Return [x, y] of the center of cell containing provided text 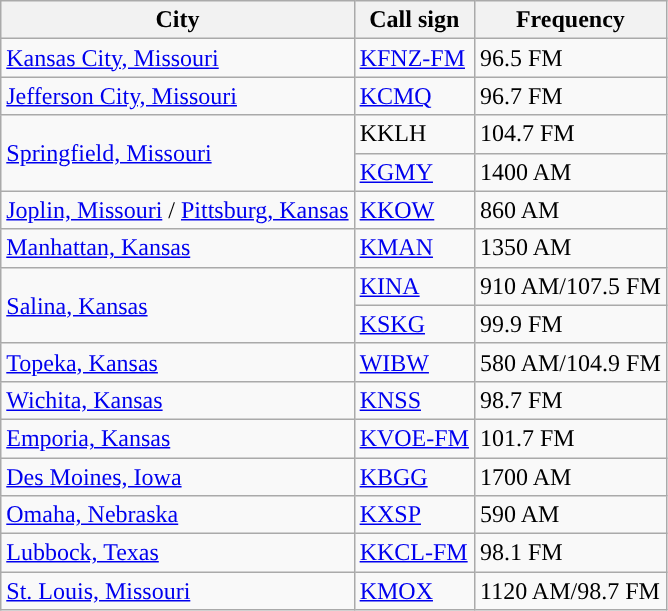
Salina, Kansas [178, 305]
1350 AM [570, 248]
KINA [414, 286]
98.1 FM [570, 553]
Springfield, Missouri [178, 153]
590 AM [570, 515]
KNSS [414, 400]
Frequency [570, 20]
Joplin, Missouri / Pittsburg, Kansas [178, 210]
KXSP [414, 515]
860 AM [570, 210]
Emporia, Kansas [178, 438]
Wichita, Kansas [178, 400]
KKLH [414, 134]
Des Moines, Iowa [178, 477]
St. Louis, Missouri [178, 591]
KMAN [414, 248]
98.7 FM [570, 400]
Jefferson City, Missouri [178, 96]
99.9 FM [570, 324]
96.7 FM [570, 96]
Call sign [414, 20]
City [178, 20]
1700 AM [570, 477]
KKOW [414, 210]
101.7 FM [570, 438]
Omaha, Nebraska [178, 515]
KGMY [414, 172]
Manhattan, Kansas [178, 248]
910 AM/107.5 FM [570, 286]
KFNZ-FM [414, 58]
KBGG [414, 477]
Kansas City, Missouri [178, 58]
96.5 FM [570, 58]
KKCL-FM [414, 553]
WIBW [414, 362]
KVOE-FM [414, 438]
KCMQ [414, 96]
KMOX [414, 591]
104.7 FM [570, 134]
580 AM/104.9 FM [570, 362]
KSKG [414, 324]
1120 AM/98.7 FM [570, 591]
Topeka, Kansas [178, 362]
Lubbock, Texas [178, 553]
1400 AM [570, 172]
